Return (x, y) of the center of cell containing provided text 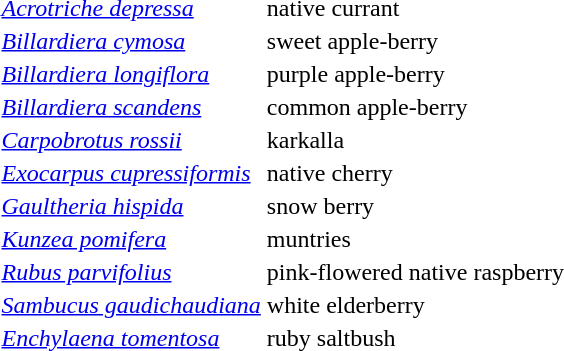
Carpobrotus rossii (131, 140)
Exocarpus cupressiformis (131, 173)
Billardiera cymosa (131, 41)
Rubus parvifolius (131, 272)
Sambucus gaudichaudiana (131, 305)
Billardiera longiflora (131, 74)
Kunzea pomifera (131, 239)
Billardiera scandens (131, 107)
Gaultheria hispida (131, 206)
